From the cell containing the given text, extract its center point as (x, y) coordinate. 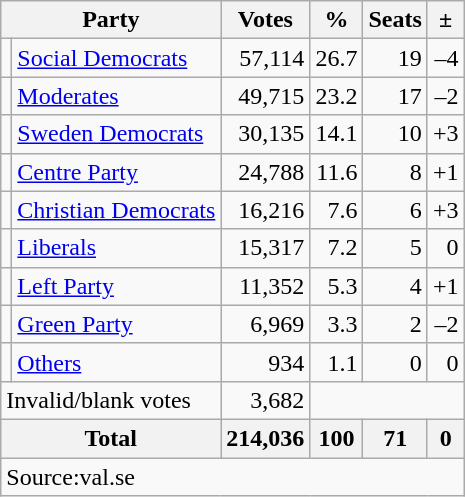
2 (395, 324)
Total (111, 438)
Seats (395, 20)
3.3 (336, 324)
16,216 (266, 210)
57,114 (266, 58)
Liberals (116, 248)
Social Democrats (116, 58)
6,969 (266, 324)
11.6 (336, 172)
49,715 (266, 96)
Moderates (116, 96)
17 (395, 96)
7.6 (336, 210)
1.1 (336, 362)
23.2 (336, 96)
Party (111, 20)
5 (395, 248)
Left Party (116, 286)
Christian Democrats (116, 210)
Sweden Democrats (116, 134)
–4 (446, 58)
100 (336, 438)
4 (395, 286)
24,788 (266, 172)
19 (395, 58)
5.3 (336, 286)
26.7 (336, 58)
8 (395, 172)
14.1 (336, 134)
71 (395, 438)
10 (395, 134)
Others (116, 362)
Source:val.se (232, 477)
Green Party (116, 324)
7.2 (336, 248)
3,682 (266, 400)
± (446, 20)
Invalid/blank votes (111, 400)
11,352 (266, 286)
6 (395, 210)
Votes (266, 20)
Centre Party (116, 172)
% (336, 20)
15,317 (266, 248)
30,135 (266, 134)
214,036 (266, 438)
934 (266, 362)
